Locate the cell with the specified text and output its (X, Y) center coordinate. 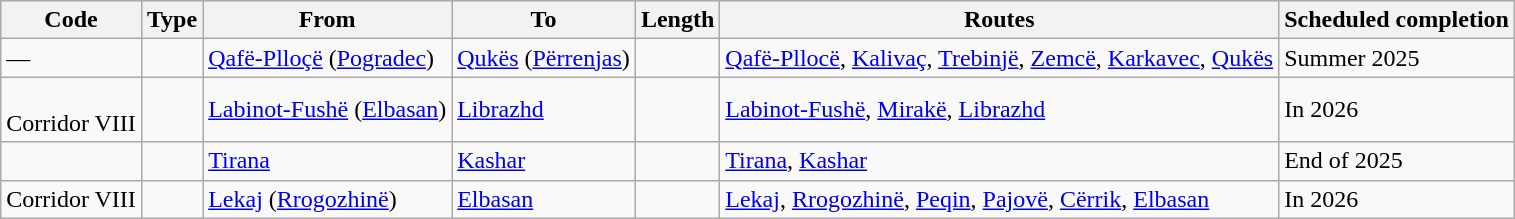
Routes (1000, 20)
Qafë-Plloçë (Pogradec) (328, 58)
Scheduled completion (1397, 20)
Code (72, 20)
Qafë-Pllocë, Kalivaç, Trebinjë, Zemcë, Karkavec, Qukës (1000, 58)
Summer 2025 (1397, 58)
Type (172, 20)
Librazhd (544, 110)
End of 2025 (1397, 161)
Lekaj (Rrogozhinë) (328, 199)
Elbasan (544, 199)
Labinot-Fushë (Elbasan) (328, 110)
To (544, 20)
Lekaj, Rrogozhinë, Peqin, Pajovë, Cërrik, Elbasan (1000, 199)
Tirana (328, 161)
Labinot-Fushë, Mirakë, Librazhd (1000, 110)
— (72, 58)
From (328, 20)
Qukës (Përrenjas) (544, 58)
Kashar (544, 161)
Tirana, Kashar (1000, 161)
Length (677, 20)
